Find where the given text appears and provide that cell's center as [x, y] coordinate. 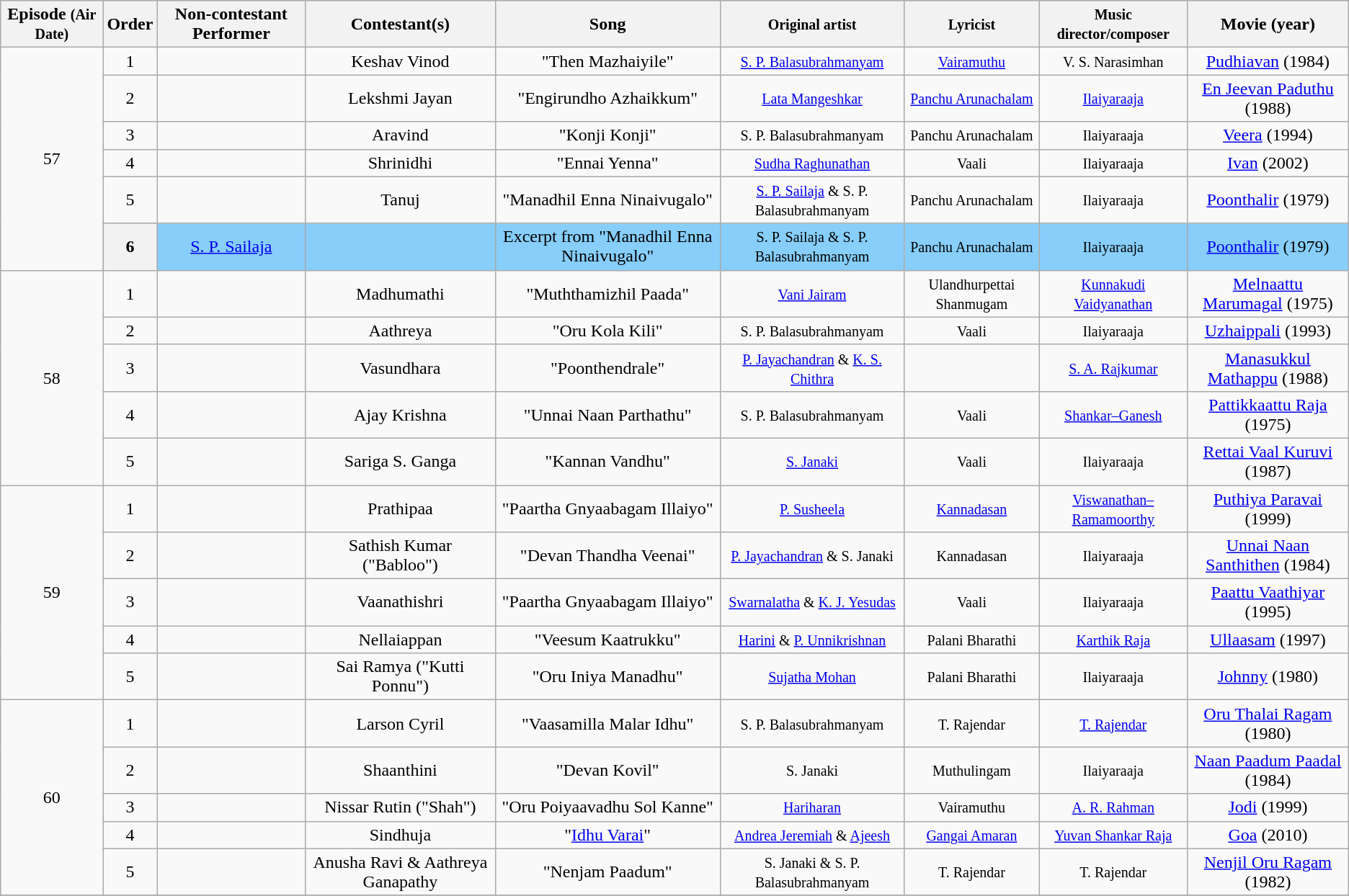
Ivan (2002) [1268, 163]
Song [607, 24]
Rettai Vaal Kuruvi (1987) [1268, 461]
Kunnakudi Vaidyanathan [1113, 294]
P. Jayachandran & S. Janaki [812, 556]
Vani Jairam [812, 294]
Unnai Naan Santhithen (1984) [1268, 556]
"Kannan Vandhu" [607, 461]
Episode (Air Date) [52, 24]
58 [52, 377]
Larson Cyril [401, 723]
Viswanathan–Ramamoorthy [1113, 509]
Shaanthini [401, 771]
Aathreya [401, 331]
"Devan Thandha Veenai" [607, 556]
Nissar Rutin ("Shah") [401, 807]
Excerpt from "Manadhil Enna Ninaivugalo" [607, 246]
Aravind [401, 135]
Shrinidhi [401, 163]
Movie (year) [1268, 24]
Shankar–Ganesh [1113, 415]
Sujatha Mohan [812, 677]
"Unnai Naan Parthathu" [607, 415]
En Jeevan Paduthu (1988) [1268, 98]
Anusha Ravi & Aathreya Ganapathy [401, 872]
"Then Mazhaiyile" [607, 61]
Ajay Krishna [401, 415]
"Konji Konji" [607, 135]
Sindhuja [401, 835]
S. P. Sailaja [231, 246]
"Nenjam Paadum" [607, 872]
Pattikkaattu Raja (1975) [1268, 415]
Contestant(s) [401, 24]
"Engirundho Azhaikkum" [607, 98]
Puthiya Paravai (1999) [1268, 509]
S. A. Rajkumar [1113, 367]
Lyricist [971, 24]
"Oru Kola Kili" [607, 331]
Hariharan [812, 807]
Prathipaa [401, 509]
Pudhiavan (1984) [1268, 61]
Sariga S. Ganga [401, 461]
Sudha Raghunathan [812, 163]
Goa (2010) [1268, 835]
Nenjil Oru Ragam (1982) [1268, 872]
Muthulingam [971, 771]
Uzhaippali (1993) [1268, 331]
Vasundhara [401, 367]
Jodi (1999) [1268, 807]
Veera (1994) [1268, 135]
Andrea Jeremiah & Ajeesh [812, 835]
Manasukkul Mathappu (1988) [1268, 367]
V. S. Narasimhan [1113, 61]
Lata Mangeshkar [812, 98]
"Idhu Varai" [607, 835]
Non-contestant Performer [231, 24]
Melnaattu Marumagal (1975) [1268, 294]
Johnny (1980) [1268, 677]
Yuvan Shankar Raja [1113, 835]
Paattu Vaathiyar (1995) [1268, 602]
60 [52, 798]
Keshav Vinod [401, 61]
Oru Thalai Ragam (1980) [1268, 723]
Order [130, 24]
Sai Ramya ("Kutti Ponnu") [401, 677]
P. Susheela [812, 509]
6 [130, 246]
Ullaasam (1997) [1268, 640]
"Veesum Kaatrukku" [607, 640]
Karthik Raja [1113, 640]
S. Janaki & S. P. Balasubrahmanyam [812, 872]
Lekshmi Jayan [401, 98]
Swarnalatha & K. J. Yesudas [812, 602]
Original artist [812, 24]
Nellaiappan [401, 640]
"Devan Kovil" [607, 771]
P. Jayachandran & K. S. Chithra [812, 367]
"Muththamizhil Paada" [607, 294]
A. R. Rahman [1113, 807]
"Oru Iniya Manadhu" [607, 677]
Naan Paadum Paadal (1984) [1268, 771]
"Poonthendrale" [607, 367]
"Manadhil Enna Ninaivugalo" [607, 200]
Gangai Amaran [971, 835]
"Oru Poiyaavadhu Sol Kanne" [607, 807]
Sathish Kumar ("Babloo") [401, 556]
"Ennai Yenna" [607, 163]
Music director/composer [1113, 24]
Vaanathishri [401, 602]
"Vaasamilla Malar Idhu" [607, 723]
Harini & P. Unnikrishnan [812, 640]
Ulandhurpettai Shanmugam [971, 294]
57 [52, 158]
Tanuj [401, 200]
59 [52, 593]
Madhumathi [401, 294]
